Provide the (X, Y) coordinate of the cell's center where the given text is located.  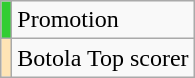
Promotion (103, 20)
Botola Top scorer (103, 58)
